Locate the cell with the specified text and output its (X, Y) center coordinate. 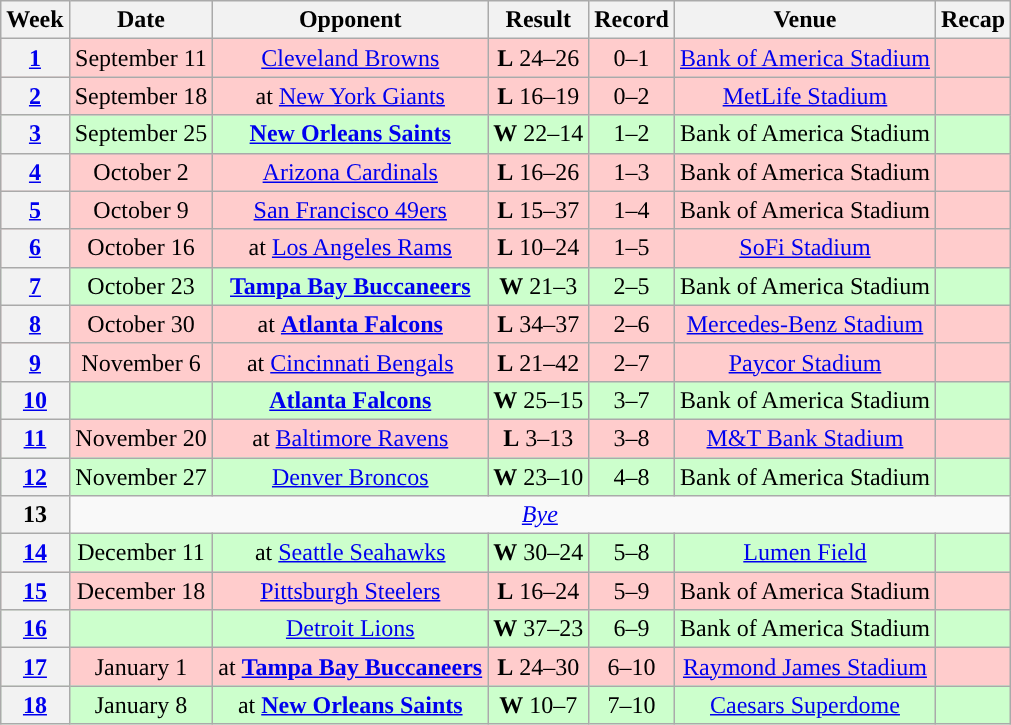
MetLife Stadium (804, 96)
6 (35, 248)
at Los Angeles Rams (350, 248)
L 16–24 (538, 591)
Record (632, 20)
7 (35, 286)
January 1 (141, 667)
Denver Broncos (350, 477)
W 10–7 (538, 705)
Detroit Lions (350, 629)
Mercedes-Benz Stadium (804, 324)
October 2 (141, 172)
L 10–24 (538, 248)
at Seattle Seahawks (350, 553)
San Francisco 49ers (350, 210)
3–7 (632, 400)
Result (538, 20)
L 21–42 (538, 362)
13 (35, 515)
5 (35, 210)
L 16–19 (538, 96)
6–9 (632, 629)
4 (35, 172)
3–8 (632, 438)
January 8 (141, 705)
December 18 (141, 591)
Paycor Stadium (804, 362)
at Atlanta Falcons (350, 324)
October 23 (141, 286)
18 (35, 705)
Tampa Bay Buccaneers (350, 286)
Recap (972, 20)
W 22–14 (538, 134)
Atlanta Falcons (350, 400)
6–10 (632, 667)
W 37–23 (538, 629)
November 6 (141, 362)
1–5 (632, 248)
Raymond James Stadium (804, 667)
9 (35, 362)
L 24–30 (538, 667)
1–4 (632, 210)
W 21–3 (538, 286)
L 15–37 (538, 210)
0–1 (632, 58)
Cleveland Browns (350, 58)
October 30 (141, 324)
L 3–13 (538, 438)
W 25–15 (538, 400)
at Baltimore Ravens (350, 438)
Opponent (350, 20)
SoFi Stadium (804, 248)
2 (35, 96)
14 (35, 553)
Venue (804, 20)
October 9 (141, 210)
October 16 (141, 248)
Date (141, 20)
2–7 (632, 362)
7–10 (632, 705)
New Orleans Saints (350, 134)
5–8 (632, 553)
Caesars Superdome (804, 705)
at New York Giants (350, 96)
0–2 (632, 96)
Week (35, 20)
W 23–10 (538, 477)
1–3 (632, 172)
Arizona Cardinals (350, 172)
17 (35, 667)
at New Orleans Saints (350, 705)
15 (35, 591)
2–6 (632, 324)
2–5 (632, 286)
12 (35, 477)
W 30–24 (538, 553)
1 (35, 58)
11 (35, 438)
M&T Bank Stadium (804, 438)
3 (35, 134)
at Tampa Bay Buccaneers (350, 667)
September 11 (141, 58)
September 18 (141, 96)
Lumen Field (804, 553)
5–9 (632, 591)
Bye (540, 515)
December 11 (141, 553)
L 16–26 (538, 172)
10 (35, 400)
1–2 (632, 134)
November 27 (141, 477)
November 20 (141, 438)
8 (35, 324)
16 (35, 629)
Pittsburgh Steelers (350, 591)
September 25 (141, 134)
L 24–26 (538, 58)
4–8 (632, 477)
L 34–37 (538, 324)
at Cincinnati Bengals (350, 362)
